Extract the [X, Y] coordinate from the center of the cell holding the provided text.  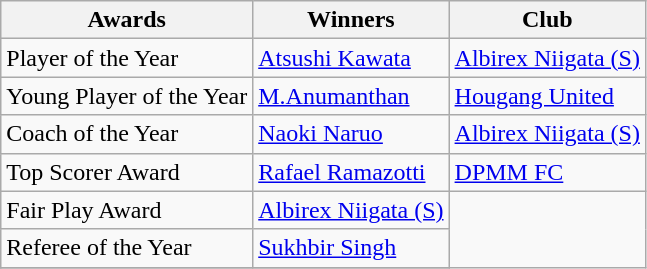
Naoki Naruo [351, 134]
Young Player of the Year [127, 96]
Rafael Ramazotti [351, 172]
Sukhbir Singh [351, 248]
Awards [127, 20]
DPMM FC [547, 172]
Referee of the Year [127, 248]
Player of the Year [127, 58]
Top Scorer Award [127, 172]
M.Anumanthan [351, 96]
Coach of the Year [127, 134]
Atsushi Kawata [351, 58]
Fair Play Award [127, 210]
Club [547, 20]
Hougang United [547, 96]
Winners [351, 20]
